Find where the given text appears and provide that cell's center as [x, y] coordinate. 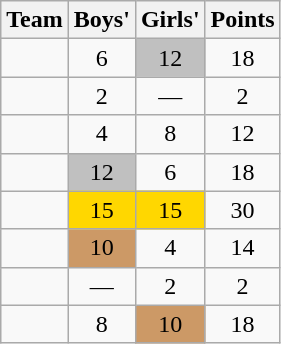
14 [242, 248]
Boys' [102, 20]
Team [35, 20]
Points [242, 20]
30 [242, 210]
Girls' [170, 20]
